From the cell containing the given text, extract its center point as (x, y) coordinate. 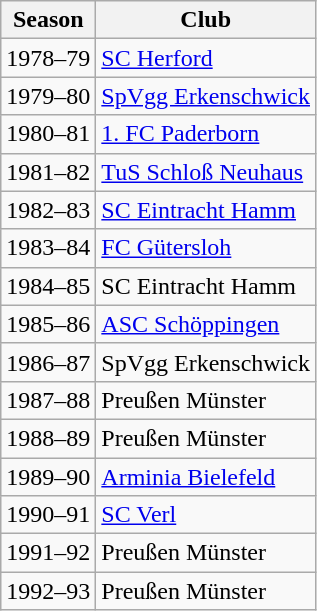
1982–83 (48, 210)
FC Gütersloh (206, 248)
SC Verl (206, 515)
Arminia Bielefeld (206, 477)
1981–82 (48, 172)
Club (206, 20)
1985–86 (48, 324)
TuS Schloß Neuhaus (206, 172)
1979–80 (48, 96)
1. FC Paderborn (206, 134)
1988–89 (48, 438)
1991–92 (48, 553)
SC Herford (206, 58)
1990–91 (48, 515)
1980–81 (48, 134)
1989–90 (48, 477)
1984–85 (48, 286)
1992–93 (48, 591)
1983–84 (48, 248)
1987–88 (48, 400)
1978–79 (48, 58)
1986–87 (48, 362)
ASC Schöppingen (206, 324)
Season (48, 20)
